Provide the [X, Y] coordinate of the cell's center where the given text is located.  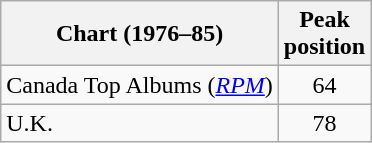
78 [324, 123]
64 [324, 85]
Peakposition [324, 34]
U.K. [140, 123]
Canada Top Albums (RPM) [140, 85]
Chart (1976–85) [140, 34]
